From the cell containing the given text, extract its center point as (x, y) coordinate. 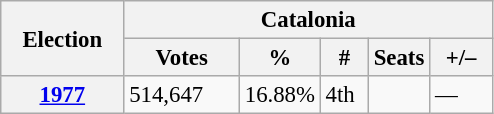
+/– (462, 58)
514,647 (182, 95)
Catalonia (308, 20)
4th (344, 95)
Seats (398, 58)
16.88% (280, 95)
Votes (182, 58)
Election (62, 38)
% (280, 58)
— (462, 95)
1977 (62, 95)
# (344, 58)
